From the cell containing the given text, extract its center point as (X, Y) coordinate. 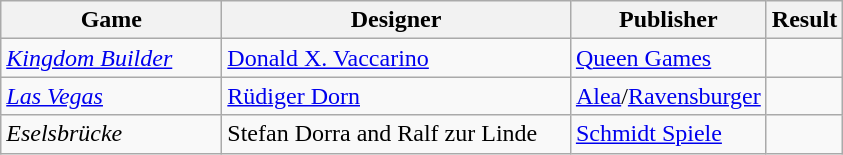
Schmidt Spiele (668, 134)
Publisher (668, 20)
Stefan Dorra and Ralf zur Linde (396, 134)
Designer (396, 20)
Game (112, 20)
Queen Games (668, 58)
Eselsbrücke (112, 134)
Result (804, 20)
Rüdiger Dorn (396, 96)
Las Vegas (112, 96)
Kingdom Builder (112, 58)
Alea/Ravensburger (668, 96)
Donald X. Vaccarino (396, 58)
